Determine the [X, Y] coordinate at the center of the cell enclosing the given text.  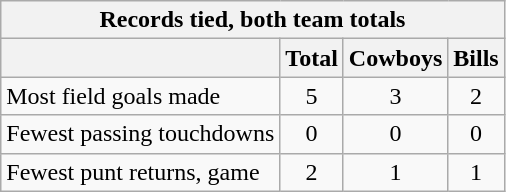
Records tied, both team totals [252, 20]
Fewest passing touchdowns [140, 134]
Cowboys [395, 58]
Fewest punt returns, game [140, 172]
Bills [476, 58]
Most field goals made [140, 96]
5 [312, 96]
Total [312, 58]
3 [395, 96]
